Identify which cell holds the provided text, then report its [x, y] central coordinate. 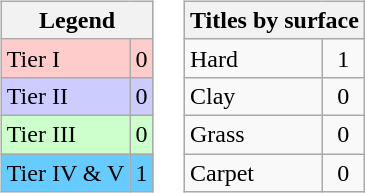
Clay [253, 96]
Tier II [66, 96]
Legend [77, 20]
Hard [253, 58]
Tier I [66, 58]
Tier III [66, 134]
Grass [253, 134]
Titles by surface [274, 20]
Tier IV & V [66, 173]
Carpet [253, 173]
